Scan for the cell matching the given text and deliver its [X, Y] coordinate at center. 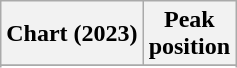
Chart (2023) [72, 34]
Peakposition [189, 34]
